For the text-containing cell, return its midpoint in [x, y] coordinate format. 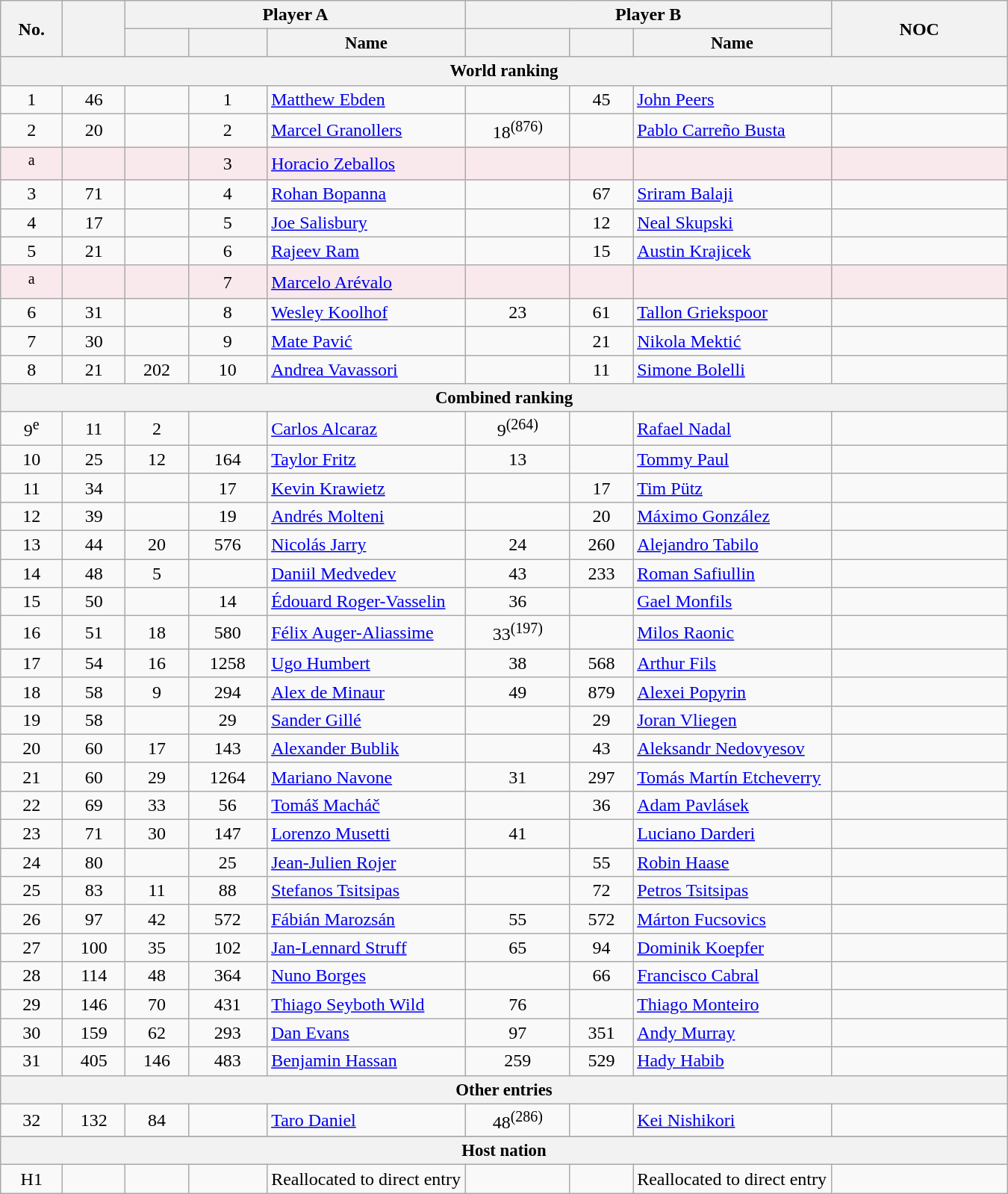
580 [228, 633]
54 [94, 663]
Milos Raonic [732, 633]
46 [94, 99]
Horacio Zeballos [367, 164]
49 [517, 691]
Jean-Julien Rojer [367, 862]
Hady Habib [732, 1061]
Tallon Griekspoor [732, 313]
259 [517, 1061]
Other entries [504, 1089]
Austin Krajicek [732, 251]
293 [228, 1033]
Benjamin Hassan [367, 1061]
202 [157, 370]
Pablo Carreño Busta [732, 130]
Roman Safiullin [732, 573]
Máximo González [732, 516]
Daniil Medvedev [367, 573]
84 [157, 1120]
Taro Daniel [367, 1120]
Joe Salisbury [367, 223]
Carlos Alcaraz [367, 429]
22 [31, 805]
Marcel Granollers [367, 130]
Robin Haase [732, 862]
132 [94, 1120]
100 [94, 948]
9e [31, 429]
364 [228, 976]
Thiago Monteiro [732, 1004]
Dan Evans [367, 1033]
Félix Auger-Aliassime [367, 633]
Neal Skupski [732, 223]
483 [228, 1061]
34 [94, 488]
Jan-Lennard Struff [367, 948]
Joran Vliegen [732, 720]
Tim Pütz [732, 488]
26 [31, 919]
27 [31, 948]
Alejandro Tabilo [732, 544]
Sander Gillé [367, 720]
Kevin Krawietz [367, 488]
Dominik Koepfer [732, 948]
World ranking [504, 71]
143 [228, 748]
No. [31, 29]
Alexander Bublik [367, 748]
Adam Pavlásek [732, 805]
Tomáš Macháč [367, 805]
Thiago Seyboth Wild [367, 1004]
147 [228, 834]
879 [601, 691]
114 [94, 976]
67 [601, 194]
Andy Murray [732, 1033]
Matthew Ebden [367, 99]
Alexei Popyrin [732, 691]
35 [157, 948]
Tomás Martín Etcheverry [732, 777]
Alex de Minaur [367, 691]
Mariano Navone [367, 777]
Player A [296, 15]
Nicolás Jarry [367, 544]
431 [228, 1004]
233 [601, 573]
Rafael Nadal [732, 429]
Luciano Darderi [732, 834]
Fábián Marozsán [367, 919]
76 [517, 1004]
Wesley Koolhof [367, 313]
Márton Fucsovics [732, 919]
Nikola Mektić [732, 341]
Andrea Vavassori [367, 370]
Ugo Humbert [367, 663]
260 [601, 544]
164 [228, 459]
94 [601, 948]
1264 [228, 777]
69 [94, 805]
88 [228, 891]
Player B [648, 15]
Rajeev Ram [367, 251]
61 [601, 313]
65 [517, 948]
Combined ranking [504, 398]
Nuno Borges [367, 976]
Francisco Cabral [732, 976]
18(876) [517, 130]
9(264) [517, 429]
Petros Tsitsipas [732, 891]
Rohan Bopanna [367, 194]
72 [601, 891]
Sriram Balaji [732, 194]
32 [31, 1120]
John Peers [732, 99]
41 [517, 834]
Stefanos Tsitsipas [367, 891]
351 [601, 1033]
45 [601, 99]
38 [517, 663]
Édouard Roger-Vasselin [367, 602]
568 [601, 663]
Lorenzo Musetti [367, 834]
Kei Nishikori [732, 1120]
33 [157, 805]
Host nation [504, 1151]
39 [94, 516]
294 [228, 691]
1258 [228, 663]
297 [601, 777]
56 [228, 805]
529 [601, 1061]
576 [228, 544]
80 [94, 862]
Aleksandr Nedovyesov [732, 748]
NOC [919, 29]
83 [94, 891]
Andrés Molteni [367, 516]
66 [601, 976]
50 [94, 602]
Gael Monfils [732, 602]
70 [157, 1004]
H1 [31, 1179]
42 [157, 919]
Taylor Fritz [367, 459]
Mate Pavić [367, 341]
44 [94, 544]
Simone Bolelli [732, 370]
102 [228, 948]
405 [94, 1061]
28 [31, 976]
Marcelo Arévalo [367, 282]
33(197) [517, 633]
Tommy Paul [732, 459]
Arthur Fils [732, 663]
62 [157, 1033]
51 [94, 633]
159 [94, 1033]
48(286) [517, 1120]
